Scan for the cell matching the given text and deliver its [x, y] coordinate at center. 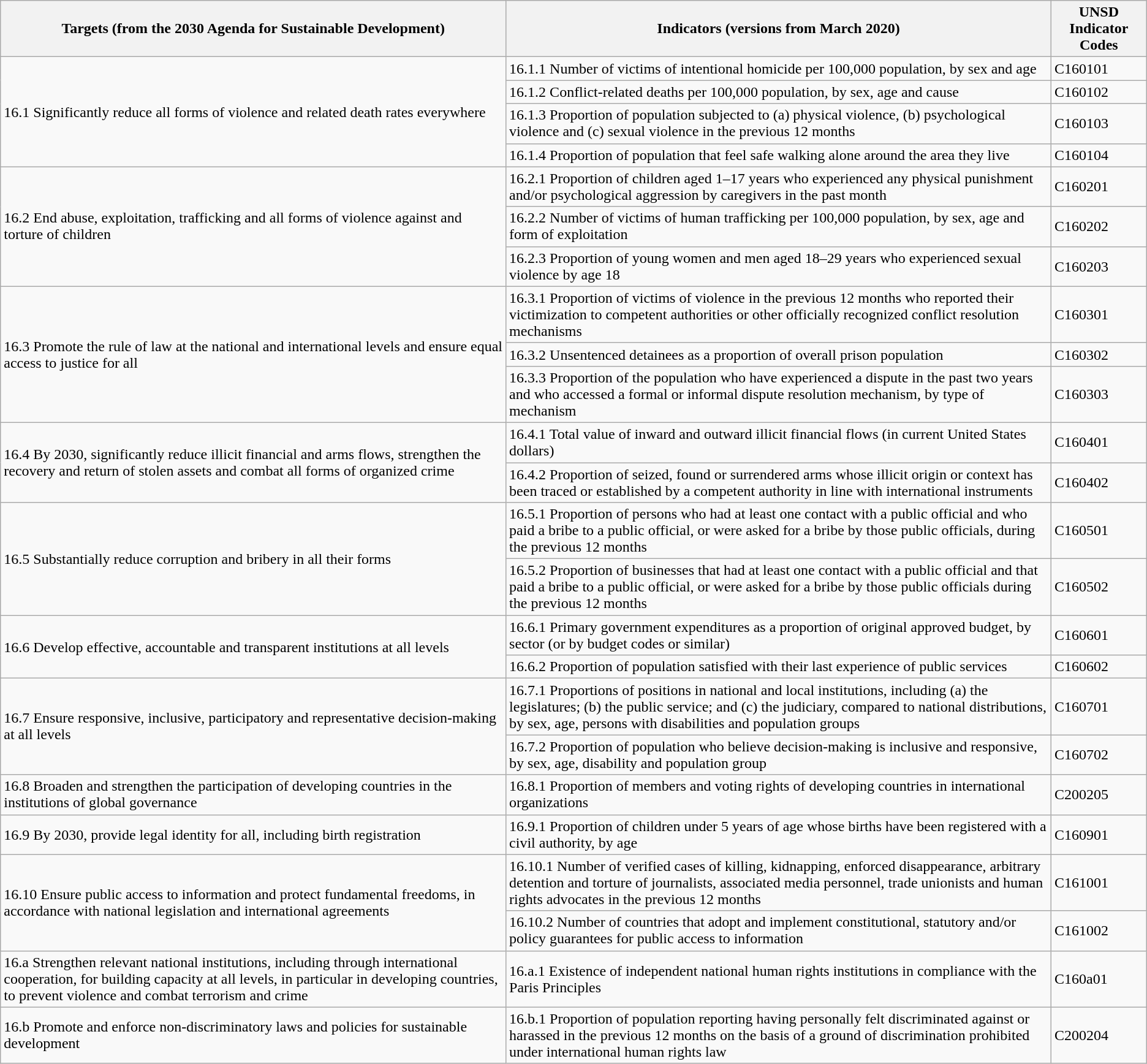
16.7 Ensure responsive, inclusive, participatory and representative decision-making at all levels [254, 727]
16.8.1 Proportion of members and voting rights of developing countries in international organizations [779, 794]
UNSD Indicator Codes [1099, 29]
C160303 [1099, 394]
16.1.3 Proportion of population subjected to (a) physical violence, (b) psychological violence and (c) sexual violence in the previous 12 months [779, 124]
C160702 [1099, 755]
16.9.1 Proportion of children under 5 years of age whose births have been registered with a civil authority, by age [779, 835]
C160102 [1099, 92]
16.2 End abuse, exploitation, trafficking and all forms of violence against and torture of children [254, 227]
C160104 [1099, 155]
C200204 [1099, 1035]
C160601 [1099, 635]
C160101 [1099, 69]
C161001 [1099, 883]
16.1.4 Proportion of population that feel safe walking alone around the area they live [779, 155]
Targets (from the 2030 Agenda for Sustainable Development) [254, 29]
16.4.1 Total value of inward and outward illicit financial flows (in current United States dollars) [779, 443]
C160302 [1099, 354]
16.9 By 2030, provide legal identity for all, including birth registration [254, 835]
16.6.2 Proportion of population satisfied with their last experience of public services [779, 667]
16.1.2 Conflict-related deaths per 100,000 population, by sex, age and cause [779, 92]
C200205 [1099, 794]
16.10 Ensure public access to information and protect fundamental freedoms, in accordance with national legislation and international agreements [254, 902]
16.5 Substantially reduce corruption and bribery in all their forms [254, 559]
16.8 Broaden and strengthen the participation of developing countries in the institutions of global governance [254, 794]
16.2.3 Proportion of young women and men aged 18–29 years who experienced sexual violence by age 18 [779, 266]
C160502 [1099, 587]
16.3 Promote the rule of law at the national and international levels and ensure equal access to justice for all [254, 354]
C160402 [1099, 482]
16.a.1 Existence of independent national human rights institutions in compliance with the Paris Principles [779, 979]
C160202 [1099, 227]
C160901 [1099, 835]
C160602 [1099, 667]
16.1.1 Number of victims of intentional homicide per 100,000 population, by sex and age [779, 69]
C160701 [1099, 707]
C160301 [1099, 314]
16.10.2 Number of countries that adopt and implement constitutional, statutory and/or policy guarantees for public access to information [779, 930]
C160203 [1099, 266]
C160501 [1099, 531]
16.6.1 Primary government expenditures as a proportion of original approved budget, by sector (or by budget codes or similar) [779, 635]
16.7.2 Proportion of population who believe decision-making is inclusive and responsive, by sex, age, disability and population group [779, 755]
C161002 [1099, 930]
16.6 Develop effective, accountable and transparent institutions at all levels [254, 647]
16.2.2 Number of victims of human trafficking per 100,000 population, by sex, age and form of exploitation [779, 227]
C160201 [1099, 186]
C160401 [1099, 443]
C160a01 [1099, 979]
C160103 [1099, 124]
16.2.1 Proportion of children aged 1–17 years who experienced any physical punishment and/or psychological aggression by caregivers in the past month [779, 186]
16.b Promote and enforce non-discriminatory laws and policies for sustainable development [254, 1035]
16.1 Significantly reduce all forms of violence and related death rates everywhere [254, 112]
Indicators (versions from March 2020) [779, 29]
16.3.2 Unsentenced detainees as a proportion of overall prison population [779, 354]
